Capture the cell that displays the provided text and extract its [x, y] central coordinate. 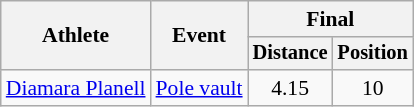
Distance [290, 54]
Diamara Planell [76, 88]
Position [373, 54]
Final [330, 19]
4.15 [290, 88]
Pole vault [200, 88]
Athlete [76, 36]
Event [200, 36]
10 [373, 88]
